Provide the [x, y] coordinate of the cell's center where the given text is located.  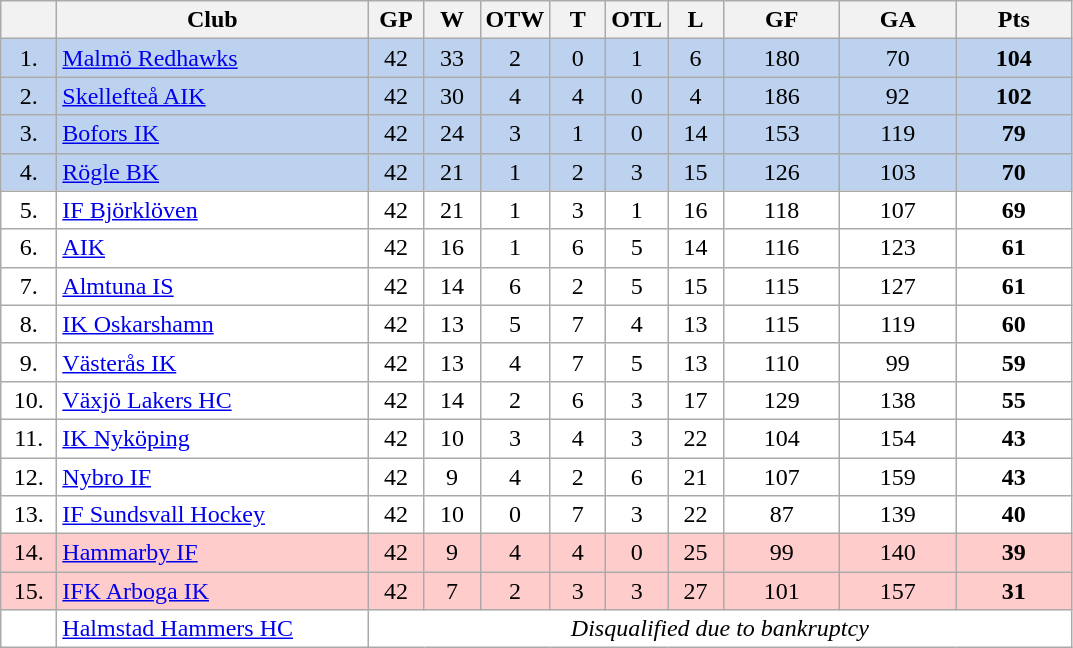
59 [1014, 362]
116 [782, 248]
157 [898, 591]
AIK [212, 248]
103 [898, 172]
OTW [515, 20]
30 [452, 96]
Pts [1014, 20]
33 [452, 58]
IF Sundsvall Hockey [212, 515]
180 [782, 58]
IK Oskarshamn [212, 324]
IFK Arboga IK [212, 591]
1. [29, 58]
31 [1014, 591]
60 [1014, 324]
25 [696, 553]
IK Nyköping [212, 438]
27 [696, 591]
Disqualified due to bankruptcy [720, 629]
OTL [637, 20]
102 [1014, 96]
T [578, 20]
12. [29, 477]
4. [29, 172]
3. [29, 134]
6. [29, 248]
8. [29, 324]
Hammarby IF [212, 553]
154 [898, 438]
127 [898, 286]
140 [898, 553]
11. [29, 438]
L [696, 20]
101 [782, 591]
Växjö Lakers HC [212, 400]
79 [1014, 134]
186 [782, 96]
24 [452, 134]
GF [782, 20]
Club [212, 20]
Skellefteå AIK [212, 96]
9. [29, 362]
153 [782, 134]
W [452, 20]
138 [898, 400]
55 [1014, 400]
15. [29, 591]
139 [898, 515]
40 [1014, 515]
13. [29, 515]
69 [1014, 210]
118 [782, 210]
GA [898, 20]
10. [29, 400]
5. [29, 210]
110 [782, 362]
Malmö Redhawks [212, 58]
Bofors IK [212, 134]
IF Björklöven [212, 210]
2. [29, 96]
Rögle BK [212, 172]
Halmstad Hammers HC [212, 629]
Almtuna IS [212, 286]
123 [898, 248]
7. [29, 286]
92 [898, 96]
159 [898, 477]
126 [782, 172]
129 [782, 400]
Nybro IF [212, 477]
39 [1014, 553]
GP [396, 20]
Västerås IK [212, 362]
87 [782, 515]
17 [696, 400]
14. [29, 553]
